Determine the [x, y] coordinate at the center of the cell enclosing the given text.  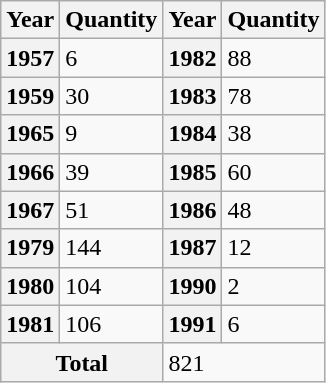
1957 [30, 58]
12 [274, 248]
106 [112, 324]
1983 [192, 96]
39 [112, 172]
88 [274, 58]
1987 [192, 248]
1966 [30, 172]
2 [274, 286]
38 [274, 134]
1984 [192, 134]
104 [112, 286]
1959 [30, 96]
1985 [192, 172]
821 [244, 362]
30 [112, 96]
1980 [30, 286]
60 [274, 172]
1991 [192, 324]
1982 [192, 58]
9 [112, 134]
1981 [30, 324]
Total [82, 362]
48 [274, 210]
1990 [192, 286]
1967 [30, 210]
78 [274, 96]
1986 [192, 210]
1979 [30, 248]
51 [112, 210]
144 [112, 248]
1965 [30, 134]
